For the text-containing cell, return its midpoint in (x, y) coordinate format. 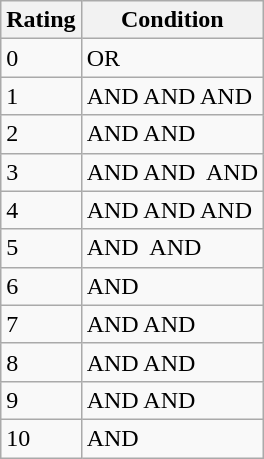
10 (41, 438)
Rating (41, 20)
2 (41, 134)
5 (41, 248)
1 (41, 96)
3 (41, 172)
9 (41, 400)
Condition (172, 20)
0 (41, 58)
OR (172, 58)
7 (41, 324)
4 (41, 210)
6 (41, 286)
8 (41, 362)
